Pinpoint the cell where the given text exists, returning its (x, y) midpoint coordinate. 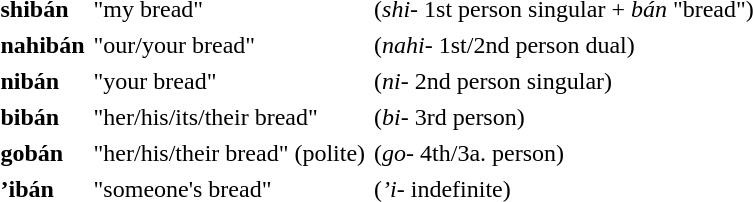
"her/his/their bread" (polite) (229, 153)
"your bread" (229, 81)
"her/his/its/their bread" (229, 117)
"our/your bread" (229, 45)
